Find where the given text appears and provide that cell's center as [x, y] coordinate. 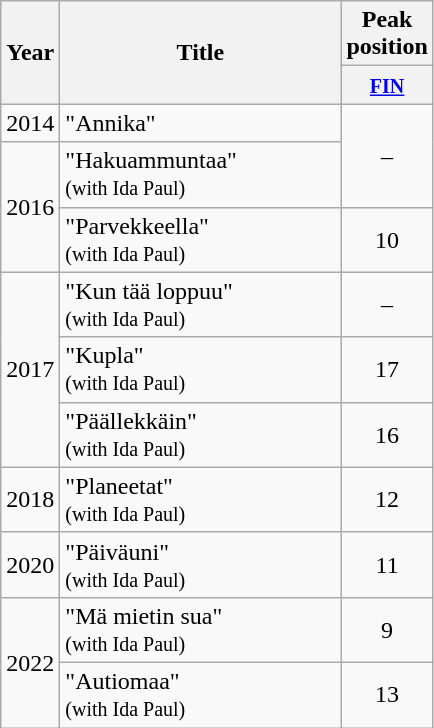
"Päiväuni" (with Ida Paul) [200, 564]
Title [200, 52]
2020 [30, 564]
"Kun tää loppuu" (with Ida Paul) [200, 304]
"Kupla" (with Ida Paul) [200, 370]
FIN [387, 85]
"Mä mietin sua" (with Ida Paul) [200, 630]
11 [387, 564]
12 [387, 500]
2016 [30, 207]
2018 [30, 500]
13 [387, 694]
"Autiomaa" (with Ida Paul) [200, 694]
10 [387, 240]
"Parvekkeella" (with Ida Paul) [200, 240]
2014 [30, 123]
Year [30, 52]
17 [387, 370]
16 [387, 434]
"Planeetat" (with Ida Paul) [200, 500]
2017 [30, 370]
"Annika" [200, 123]
9 [387, 630]
Peak position [387, 34]
"Päällekkäin" (with Ida Paul) [200, 434]
2022 [30, 662]
"Hakuammuntaa" (with Ida Paul) [200, 174]
